Extract the (x, y) coordinate from the center of the cell holding the provided text.  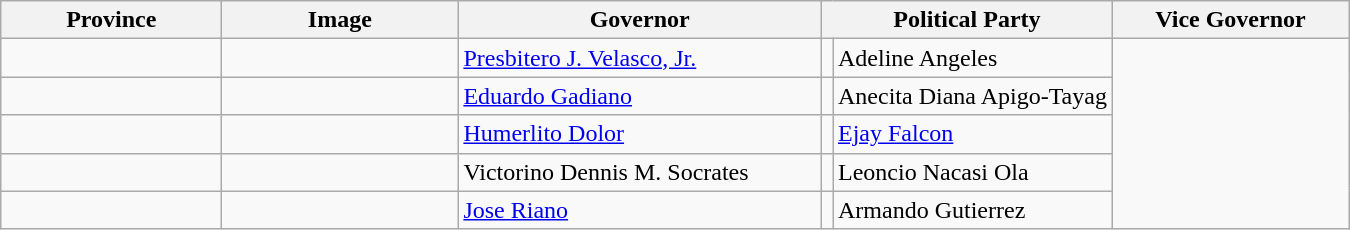
Presbitero J. Velasco, Jr. (640, 58)
Armando Gutierrez (972, 210)
Victorino Dennis M. Socrates (640, 172)
Political Party (966, 20)
Leoncio Nacasi Ola (972, 172)
Governor (640, 20)
Province (112, 20)
Anecita Diana Apigo-Tayag (972, 96)
Adeline Angeles (972, 58)
Ejay Falcon (972, 134)
Humerlito Dolor (640, 134)
Jose Riano (640, 210)
Vice Governor (1230, 20)
Eduardo Gadiano (640, 96)
Image (340, 20)
